Extract the (x, y) coordinate from the center of the cell holding the provided text.  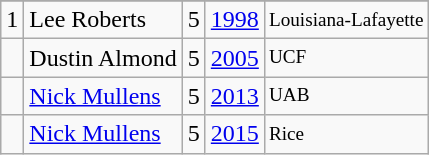
UCF (346, 58)
Dustin Almond (103, 58)
Louisiana-Lafayette (346, 20)
2015 (234, 134)
1998 (234, 20)
Lee Roberts (103, 20)
1 (12, 20)
UAB (346, 96)
2005 (234, 58)
2013 (234, 96)
Rice (346, 134)
